Output the (x, y) coordinate of the center of the cell containing the given text.  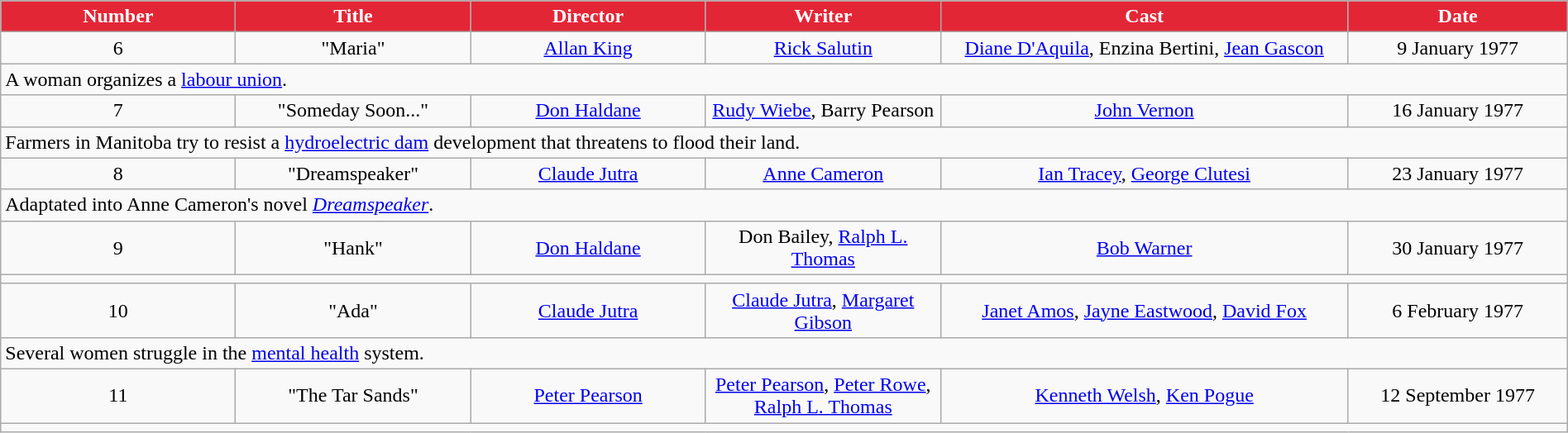
"Ada" (353, 311)
Adaptated into Anne Cameron's novel Dreamspeaker. (784, 205)
Farmers in Manitoba try to resist a hydroelectric dam development that threatens to flood their land. (784, 142)
16 January 1977 (1457, 111)
Number (118, 17)
23 January 1977 (1457, 174)
John Vernon (1145, 111)
Writer (823, 17)
"Maria" (353, 48)
12 September 1977 (1457, 395)
Title (353, 17)
Janet Amos, Jayne Eastwood, David Fox (1145, 311)
Rudy Wiebe, Barry Pearson (823, 111)
Date (1457, 17)
Bob Warner (1145, 248)
A woman organizes a labour union. (784, 79)
Claude Jutra, Margaret Gibson (823, 311)
Kenneth Welsh, Ken Pogue (1145, 395)
30 January 1977 (1457, 248)
Rick Salutin (823, 48)
6 (118, 48)
9 January 1977 (1457, 48)
Cast (1145, 17)
9 (118, 248)
10 (118, 311)
Diane D'Aquila, Enzina Bertini, Jean Gascon (1145, 48)
Don Bailey, Ralph L. Thomas (823, 248)
11 (118, 395)
8 (118, 174)
7 (118, 111)
"The Tar Sands" (353, 395)
"Someday Soon..." (353, 111)
Several women struggle in the mental health system. (784, 353)
Director (588, 17)
Ian Tracey, George Clutesi (1145, 174)
Peter Pearson, Peter Rowe, Ralph L. Thomas (823, 395)
"Hank" (353, 248)
Allan King (588, 48)
Anne Cameron (823, 174)
"Dreamspeaker" (353, 174)
6 February 1977 (1457, 311)
Peter Pearson (588, 395)
